Scan for the cell matching the given text and deliver its (X, Y) coordinate at center. 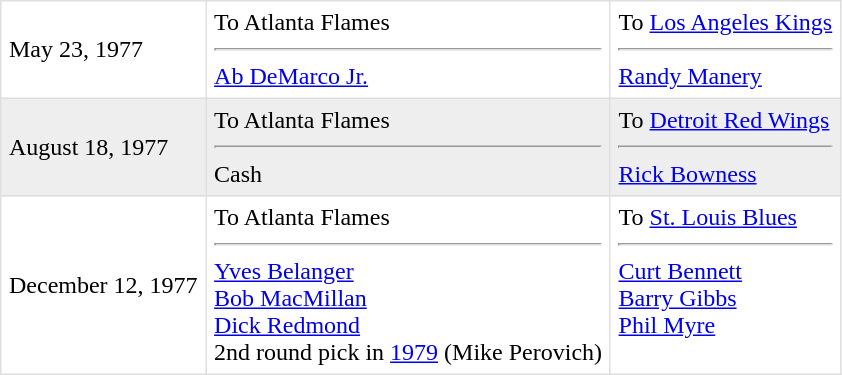
To St. Louis Blues Curt BennettBarry GibbsPhil Myre (725, 285)
To Atlanta Flames Cash (408, 147)
To Atlanta Flames Yves BelangerBob MacMillanDick Redmond2nd round pick in 1979 (Mike Perovich) (408, 285)
To Detroit Red Wings Rick Bowness (725, 147)
December 12, 1977 (104, 285)
To Los Angeles Kings Randy Manery (725, 50)
August 18, 1977 (104, 147)
To Atlanta Flames Ab DeMarco Jr. (408, 50)
May 23, 1977 (104, 50)
